Locate the cell with the specified text and output its [X, Y] center coordinate. 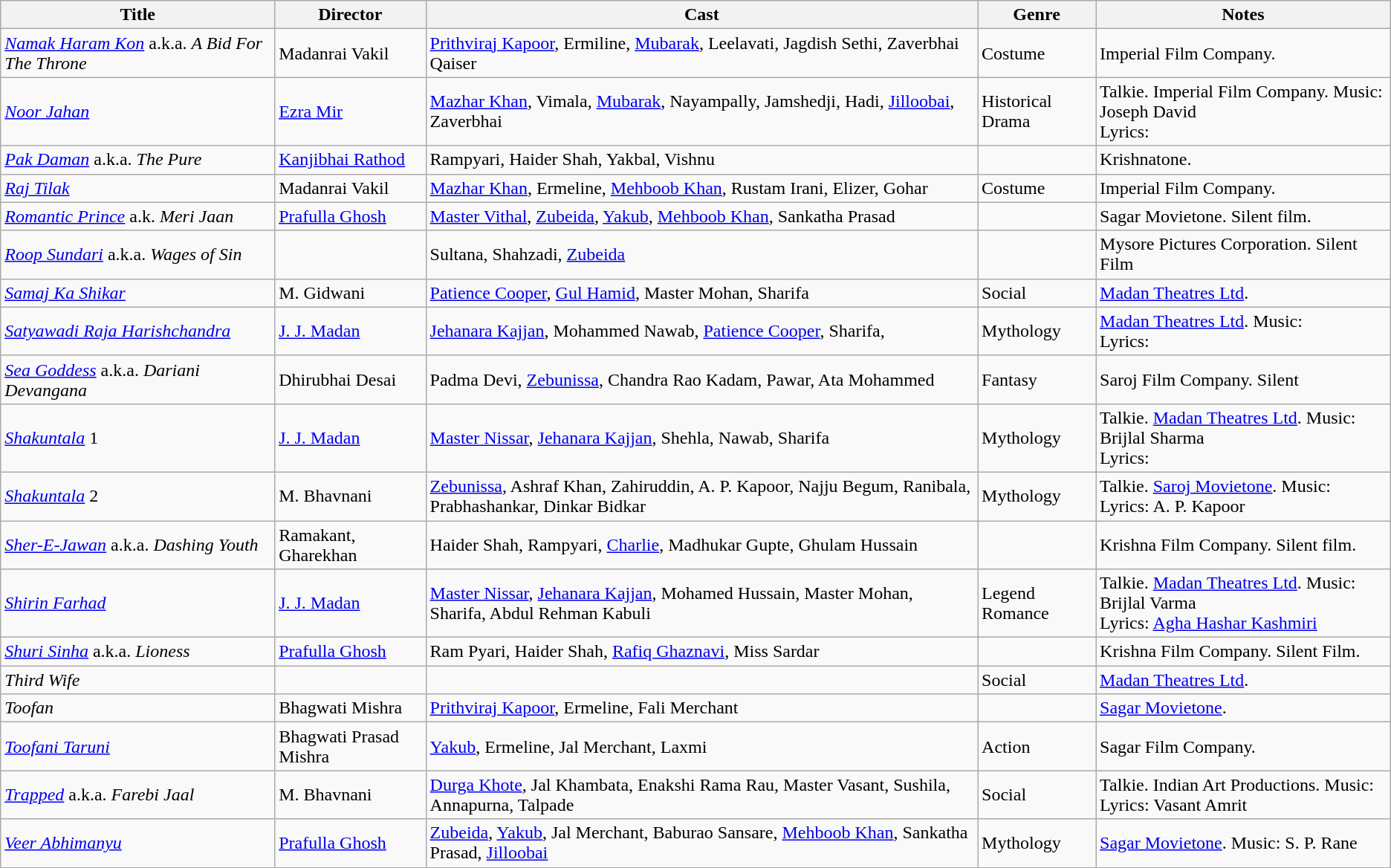
Veer Abhimanyu [138, 843]
Legend Romance [1037, 603]
Talkie. Indian Art Productions. Music: Lyrics: Vasant Amrit [1244, 795]
Romantic Prince a.k. Meri Jaan [138, 216]
Shakuntala 1 [138, 438]
Dhirubhai Desai [351, 379]
Saroj Film Company. Silent [1244, 379]
Krishna Film Company. Silent film. [1244, 544]
Toofani Taruni [138, 746]
Cast [701, 15]
Mysore Pictures Corporation. Silent Film [1244, 254]
Rampyari, Haider Shah, Yakbal, Vishnu [701, 160]
Satyawadi Raja Harishchandra [138, 331]
Mazhar Khan, Ermeline, Mehboob Khan, Rustam Irani, Elizer, Gohar [701, 188]
Durga Khote, Jal Khambata, Enakshi Rama Rau, Master Vasant, Sushila, Annapurna, Talpade [701, 795]
Master Nissar, Jehanara Kajjan, Shehla, Nawab, Sharifa [701, 438]
Namak Haram Kon a.k.a. A Bid For The Throne [138, 54]
Samaj Ka Shikar [138, 293]
Krishna Film Company. Silent Film. [1244, 652]
Sagar Movietone. Music: S. P. Rane [1244, 843]
Talkie. Madan Theatres Ltd. Music: Brijlal SharmaLyrics: [1244, 438]
Sagar Film Company. [1244, 746]
Ezra Mir [351, 111]
Genre [1037, 15]
Kanjibhai Rathod [351, 160]
Bhagwati Mishra [351, 708]
Master Nissar, Jehanara Kajjan, Mohamed Hussain, Master Mohan, Sharifa, Abdul Rehman Kabuli [701, 603]
Talkie. Madan Theatres Ltd. Music: Brijlal VarmaLyrics: Agha Hashar Kashmiri [1244, 603]
Sea Goddess a.k.a. Dariani Devangana [138, 379]
Madan Theatres Ltd. Music: Lyrics: [1244, 331]
Shirin Farhad [138, 603]
Mazhar Khan, Vimala, Mubarak, Nayampally, Jamshedji, Hadi, Jilloobai, Zaverbhai [701, 111]
Jehanara Kajjan, Mohammed Nawab, Patience Cooper, Sharifa, [701, 331]
Prithviraj Kapoor, Ermiline, Mubarak, Leelavati, Jagdish Sethi, Zaverbhai Qaiser [701, 54]
Ram Pyari, Haider Shah, Rafiq Ghaznavi, Miss Sardar [701, 652]
Prithviraj Kapoor, Ermeline, Fali Merchant [701, 708]
Historical Drama [1037, 111]
Director [351, 15]
Patience Cooper, Gul Hamid, Master Mohan, Sharifa [701, 293]
Toofan [138, 708]
Krishnatone. [1244, 160]
Title [138, 15]
Raj Tilak [138, 188]
Sagar Movietone. Silent film. [1244, 216]
Shakuntala 2 [138, 496]
Fantasy [1037, 379]
Action [1037, 746]
Talkie. Saroj Movietone. Music: Lyrics: A. P. Kapoor [1244, 496]
Bhagwati Prasad Mishra [351, 746]
Ramakant, Gharekhan [351, 544]
Sultana, Shahzadi, Zubeida [701, 254]
Haider Shah, Rampyari, Charlie, Madhukar Gupte, Ghulam Hussain [701, 544]
Notes [1244, 15]
Master Vithal, Zubeida, Yakub, Mehboob Khan, Sankatha Prasad [701, 216]
Talkie. Imperial Film Company. Music: Joseph DavidLyrics: [1244, 111]
Zubeida, Yakub, Jal Merchant, Baburao Sansare, Mehboob Khan, Sankatha Prasad, Jilloobai [701, 843]
Third Wife [138, 680]
Trapped a.k.a. Farebi Jaal [138, 795]
Sher-E-Jawan a.k.a. Dashing Youth [138, 544]
Shuri Sinha a.k.a. Lioness [138, 652]
Pak Daman a.k.a. The Pure [138, 160]
Padma Devi, Zebunissa, Chandra Rao Kadam, Pawar, Ata Mohammed [701, 379]
Zebunissa, Ashraf Khan, Zahiruddin, A. P. Kapoor, Najju Begum, Ranibala, Prabhashankar, Dinkar Bidkar [701, 496]
M. Gidwani [351, 293]
Noor Jahan [138, 111]
Roop Sundari a.k.a. Wages of Sin [138, 254]
Yakub, Ermeline, Jal Merchant, Laxmi [701, 746]
Sagar Movietone. [1244, 708]
